Identify which cell holds the provided text, then report its (x, y) central coordinate. 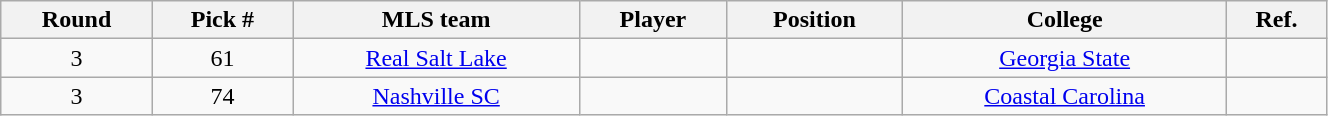
MLS team (436, 20)
61 (222, 58)
College (1065, 20)
Position (814, 20)
Georgia State (1065, 58)
Ref. (1276, 20)
Pick # (222, 20)
Coastal Carolina (1065, 96)
Nashville SC (436, 96)
Round (77, 20)
Player (653, 20)
74 (222, 96)
Real Salt Lake (436, 58)
